Return the (X, Y) coordinate for the center point of the cell that contains the specified text.  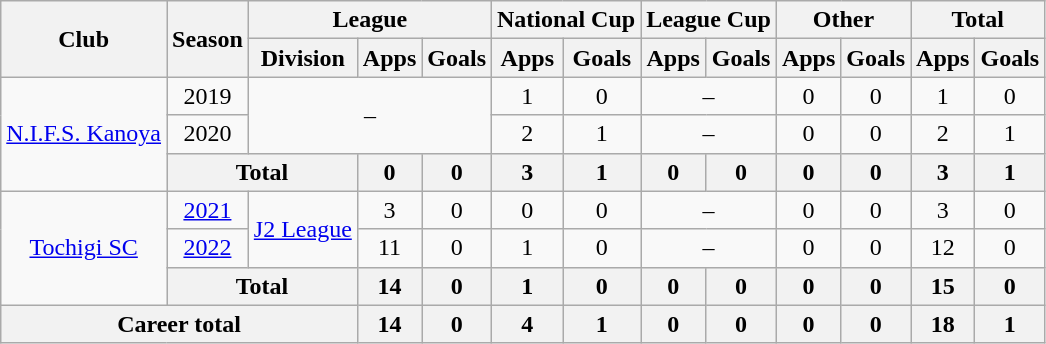
15 (943, 286)
2021 (208, 210)
2020 (208, 134)
2022 (208, 248)
Season (208, 39)
National Cup (566, 20)
2019 (208, 96)
League (370, 20)
12 (943, 248)
4 (528, 324)
J2 League (302, 229)
18 (943, 324)
League Cup (709, 20)
Tochigi SC (84, 248)
Division (302, 58)
Career total (180, 324)
Other (843, 20)
N.I.F.S. Kanoya (84, 134)
11 (389, 248)
Club (84, 39)
